Detect which cell encompasses the target text, then output its [x, y] center coordinate. 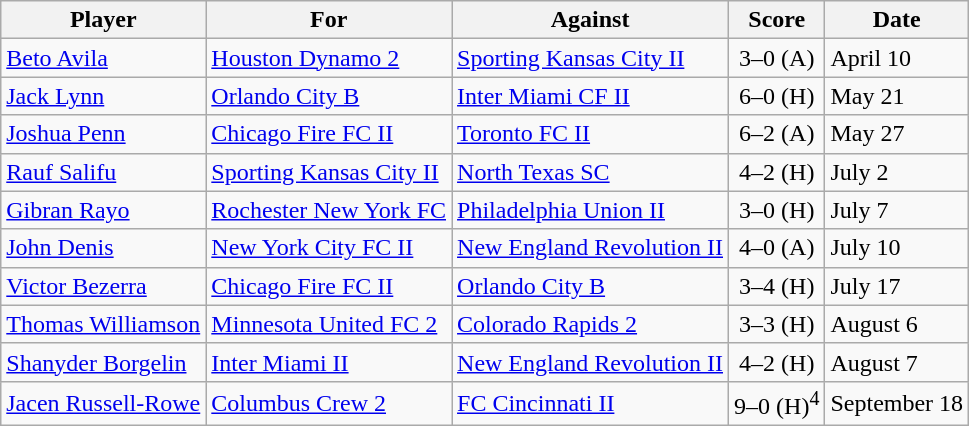
Player [104, 20]
John Denis [104, 248]
Inter Miami II [329, 362]
Date [897, 20]
Philadelphia Union II [590, 210]
Minnesota United FC 2 [329, 324]
Columbus Crew 2 [329, 404]
North Texas SC [590, 172]
Houston Dynamo 2 [329, 58]
August 7 [897, 362]
July 2 [897, 172]
May 21 [897, 96]
Toronto FC II [590, 134]
6–2 (A) [777, 134]
Colorado Rapids 2 [590, 324]
Rochester New York FC [329, 210]
Inter Miami CF II [590, 96]
Thomas Williamson [104, 324]
Beto Avila [104, 58]
May 27 [897, 134]
4–0 (A) [777, 248]
Rauf Salifu [104, 172]
For [329, 20]
July 10 [897, 248]
3–3 (H) [777, 324]
August 6 [897, 324]
6–0 (H) [777, 96]
July 7 [897, 210]
Shanyder Borgelin [104, 362]
April 10 [897, 58]
Jack Lynn [104, 96]
3–4 (H) [777, 286]
Score [777, 20]
Jacen Russell-Rowe [104, 404]
September 18 [897, 404]
July 17 [897, 286]
Victor Bezerra [104, 286]
Gibran Rayo [104, 210]
New York City FC II [329, 248]
Joshua Penn [104, 134]
3–0 (A) [777, 58]
FC Cincinnati II [590, 404]
Against [590, 20]
9–0 (H)4 [777, 404]
3–0 (H) [777, 210]
